Capture the cell that displays the provided text and extract its [x, y] central coordinate. 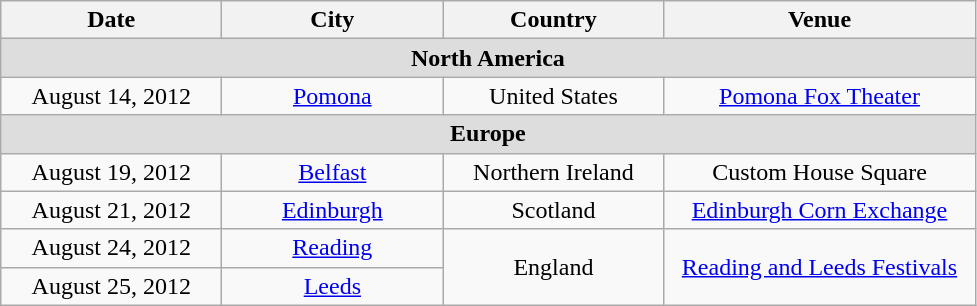
Reading [332, 248]
England [554, 267]
United States [554, 96]
Edinburgh Corn Exchange [820, 210]
Pomona [332, 96]
Edinburgh [332, 210]
Belfast [332, 172]
Leeds [332, 286]
Date [112, 20]
North America [488, 58]
August 25, 2012 [112, 286]
Reading and Leeds Festivals [820, 267]
August 24, 2012 [112, 248]
Custom House Square [820, 172]
Venue [820, 20]
Country [554, 20]
August 21, 2012 [112, 210]
August 14, 2012 [112, 96]
Scotland [554, 210]
City [332, 20]
August 19, 2012 [112, 172]
Pomona Fox Theater [820, 96]
Europe [488, 134]
Northern Ireland [554, 172]
